Pinpoint the cell where the given text exists, returning its [x, y] midpoint coordinate. 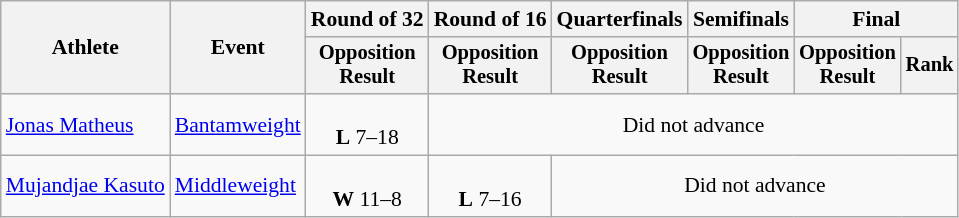
Bantamweight [238, 124]
Semifinals [742, 19]
Round of 32 [368, 19]
Final [876, 19]
Rank [930, 66]
L 7–16 [490, 186]
W 11–8 [368, 186]
L 7–18 [368, 124]
Athlete [86, 48]
Quarterfinals [620, 19]
Event [238, 48]
Round of 16 [490, 19]
Mujandjae Kasuto [86, 186]
Jonas Matheus [86, 124]
Middleweight [238, 186]
